Output the [X, Y] coordinate of the center of the cell containing the given text.  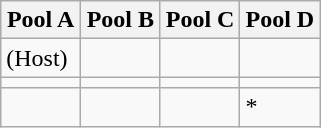
Pool B [120, 20]
* [280, 107]
(Host) [41, 58]
Pool D [280, 20]
Pool A [41, 20]
Pool C [200, 20]
